Extract the [x, y] coordinate from the center of the cell holding the provided text.  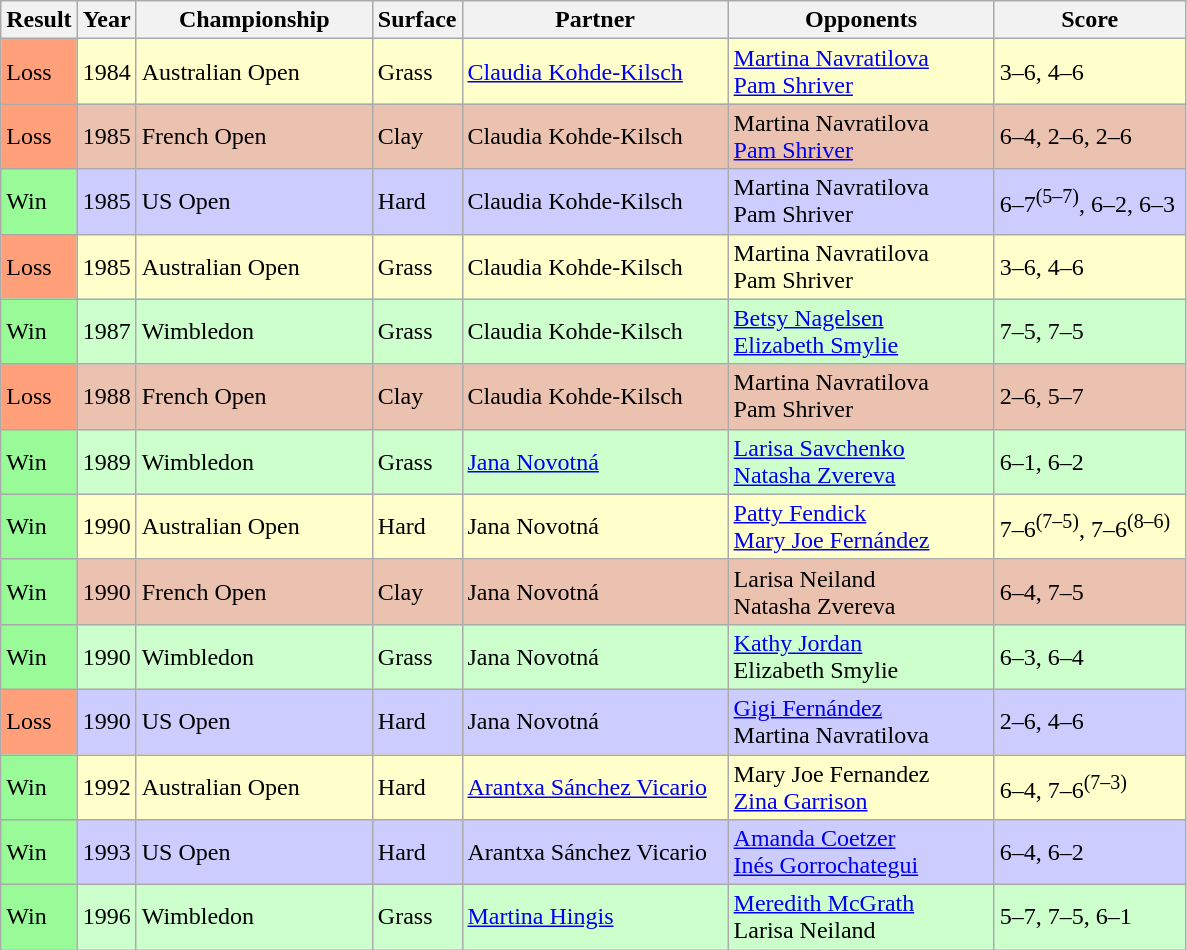
1992 [106, 786]
Amanda Coetzer Inés Gorrochategui [861, 852]
Surface [417, 20]
6–4, 7–6(7–3) [1090, 786]
6–4, 2–6, 2–6 [1090, 136]
Betsy Nagelsen Elizabeth Smylie [861, 332]
7–5, 7–5 [1090, 332]
Larisa Savchenko Natasha Zvereva [861, 462]
Score [1090, 20]
1996 [106, 918]
1993 [106, 852]
Partner [595, 20]
Mary Joe Fernandez Zina Garrison [861, 786]
5–7, 7–5, 6–1 [1090, 918]
6–4, 7–5 [1090, 592]
1989 [106, 462]
Opponents [861, 20]
Meredith McGrath Larisa Neiland [861, 918]
Patty Fendick Mary Joe Fernández [861, 526]
6–1, 6–2 [1090, 462]
6–3, 6–4 [1090, 656]
Gigi Fernández Martina Navratilova [861, 722]
1984 [106, 72]
7–6(7–5), 7–6(8–6) [1090, 526]
Kathy Jordan Elizabeth Smylie [861, 656]
2–6, 5–7 [1090, 396]
Championship [254, 20]
Result [39, 20]
2–6, 4–6 [1090, 722]
6–4, 6–2 [1090, 852]
Year [106, 20]
Larisa Neiland Natasha Zvereva [861, 592]
Martina Hingis [595, 918]
6–7(5–7), 6–2, 6–3 [1090, 202]
1987 [106, 332]
1988 [106, 396]
